For the text-containing cell, return its midpoint in (x, y) coordinate format. 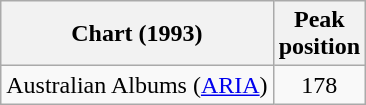
Chart (1993) (137, 34)
Australian Albums (ARIA) (137, 85)
Peak position (319, 34)
178 (319, 85)
